Search for the cell housing the specified text and yield its (x, y) center coordinate. 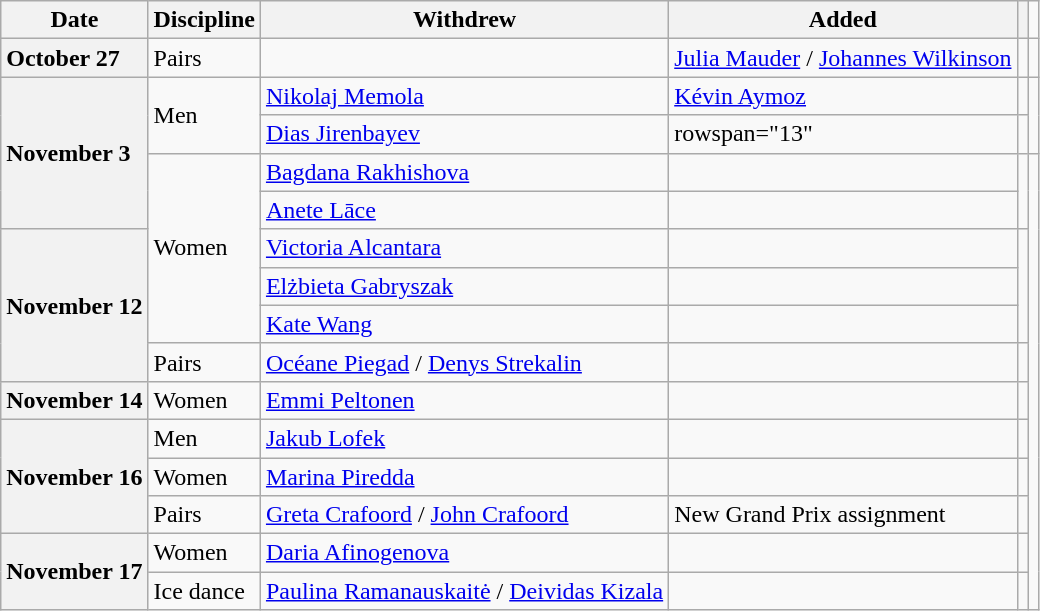
Victoria Alcantara (464, 248)
Marina Piredda (464, 477)
Ice dance (204, 591)
Elżbieta Gabryszak (464, 286)
November 17 (74, 572)
Withdrew (464, 20)
Kévin Aymoz (843, 96)
Emmi Peltonen (464, 400)
Anete Lāce (464, 210)
Kate Wang (464, 324)
November 14 (74, 400)
rowspan="13" (843, 134)
Added (843, 20)
Daria Afinogenova (464, 553)
New Grand Prix assignment (843, 515)
Nikolaj Memola (464, 96)
Jakub Lofek (464, 438)
Paulina Ramanauskaitė / Deividas Kizala (464, 591)
Julia Mauder / Johannes Wilkinson (843, 58)
Dias Jirenbayev (464, 134)
Bagdana Rakhishova (464, 172)
Greta Crafoord / John Crafoord (464, 515)
November 16 (74, 476)
November 12 (74, 305)
November 3 (74, 153)
Océane Piegad / Denys Strekalin (464, 362)
Discipline (204, 20)
October 27 (74, 58)
Date (74, 20)
